From the cell containing the given text, extract its center point as (X, Y) coordinate. 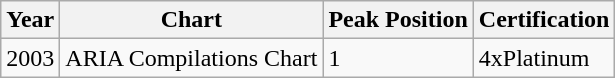
Certification (544, 20)
Year (30, 20)
1 (398, 58)
Chart (192, 20)
4xPlatinum (544, 58)
ARIA Compilations Chart (192, 58)
2003 (30, 58)
Peak Position (398, 20)
